Scan for the cell matching the given text and deliver its (X, Y) coordinate at center. 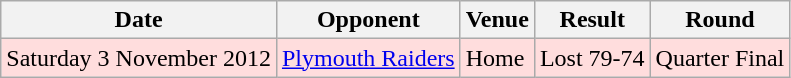
Result (592, 20)
Round (720, 20)
Opponent (368, 20)
Saturday 3 November 2012 (139, 58)
Home (497, 58)
Date (139, 20)
Venue (497, 20)
Plymouth Raiders (368, 58)
Quarter Final (720, 58)
Lost 79-74 (592, 58)
